Capture the cell that displays the provided text and extract its (X, Y) central coordinate. 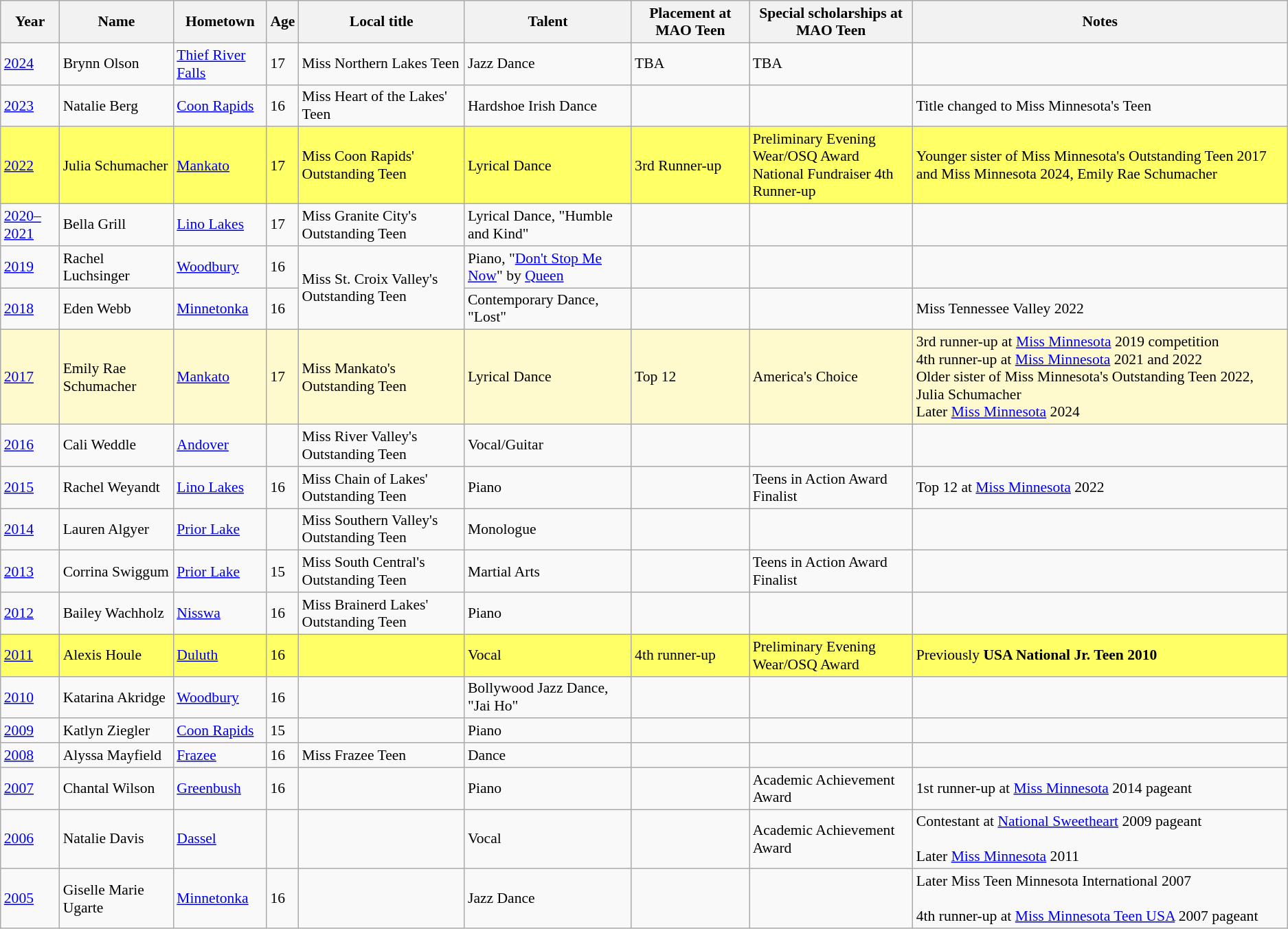
2012 (30, 613)
Duluth (220, 656)
Top 12 at Miss Minnesota 2022 (1100, 488)
2007 (30, 789)
Natalie Berg (117, 106)
Martial Arts (548, 572)
Miss South Central's Outstanding Teen (382, 572)
Katarina Akridge (117, 697)
Miss St. Croix Valley's Outstanding Teen (382, 288)
Placement at MAO Teen (690, 22)
Nisswa (220, 613)
Brynn Olson (117, 63)
2024 (30, 63)
Eden Webb (117, 309)
2013 (30, 572)
Emily Rae Schumacher (117, 377)
Katlyn Ziegler (117, 731)
2023 (30, 106)
2018 (30, 309)
Miss Southern Valley's Outstanding Teen (382, 529)
Julia Schumacher (117, 166)
Preliminary Evening Wear/OSQ Award (831, 656)
Dassel (220, 840)
Andover (220, 445)
Special scholarships at MAO Teen (831, 22)
Miss Brainerd Lakes' Outstanding Teen (382, 613)
Name (117, 22)
4th runner-up (690, 656)
Preliminary Evening Wear/OSQ AwardNational Fundraiser 4th Runner-up (831, 166)
Thief River Falls (220, 63)
Previously USA National Jr. Teen 2010 (1100, 656)
Alyssa Mayfield (117, 755)
2014 (30, 529)
2019 (30, 267)
Miss Granite City's Outstanding Teen (382, 225)
2008 (30, 755)
2010 (30, 697)
2020–2021 (30, 225)
2016 (30, 445)
Bella Grill (117, 225)
Dance (548, 755)
Miss Northern Lakes Teen (382, 63)
Title changed to Miss Minnesota's Teen (1100, 106)
Talent (548, 22)
Local title (382, 22)
Frazee (220, 755)
Younger sister of Miss Minnesota's Outstanding Teen 2017 and Miss Minnesota 2024, Emily Rae Schumacher (1100, 166)
Lauren Algyer (117, 529)
Piano, "Don't Stop Me Now" by Queen (548, 267)
2005 (30, 899)
Later Miss Teen Minnesota International 20074th runner-up at Miss Minnesota Teen USA 2007 pageant (1100, 899)
1st runner-up at Miss Minnesota 2014 pageant (1100, 789)
Cali Weddle (117, 445)
Chantal Wilson (117, 789)
2009 (30, 731)
Natalie Davis (117, 840)
Bailey Wachholz (117, 613)
2015 (30, 488)
Top 12 (690, 377)
Lyrical Dance, "Humble and Kind" (548, 225)
Alexis Houle (117, 656)
Rachel Weyandt (117, 488)
Vocal/Guitar (548, 445)
2006 (30, 840)
Contemporary Dance, "Lost" (548, 309)
Bollywood Jazz Dance, "Jai Ho" (548, 697)
2017 (30, 377)
Hardshoe Irish Dance (548, 106)
Hometown (220, 22)
2011 (30, 656)
Miss Mankato's Outstanding Teen (382, 377)
Miss Heart of the Lakes' Teen (382, 106)
Giselle Marie Ugarte (117, 899)
Miss Tennessee Valley 2022 (1100, 309)
Age (282, 22)
America's Choice (831, 377)
Contestant at National Sweetheart 2009 pageantLater Miss Minnesota 2011 (1100, 840)
2022 (30, 166)
Miss River Valley's Outstanding Teen (382, 445)
Monologue (548, 529)
Notes (1100, 22)
Miss Frazee Teen (382, 755)
Miss Coon Rapids' Outstanding Teen (382, 166)
Greenbush (220, 789)
Miss Chain of Lakes' Outstanding Teen (382, 488)
3rd Runner-up (690, 166)
Rachel Luchsinger (117, 267)
Corrina Swiggum (117, 572)
Year (30, 22)
